Find where the given text appears and provide that cell's center as [x, y] coordinate. 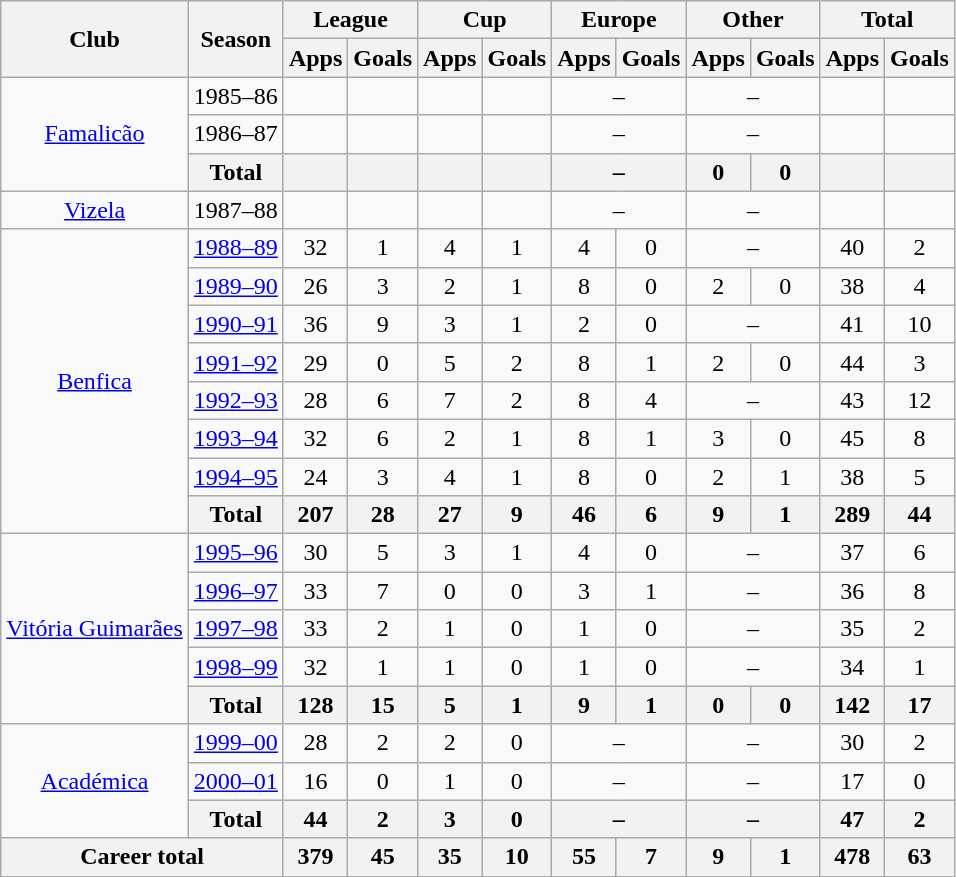
1985–86 [236, 96]
1999–00 [236, 743]
15 [383, 705]
Career total [142, 857]
41 [852, 324]
27 [450, 515]
Famalicão [95, 134]
1990–91 [236, 324]
Vizela [95, 210]
Cup [485, 20]
40 [852, 248]
Académica [95, 781]
379 [315, 857]
142 [852, 705]
League [350, 20]
207 [315, 515]
1991–92 [236, 362]
Other [753, 20]
34 [852, 667]
128 [315, 705]
1998–99 [236, 667]
37 [852, 553]
1994–95 [236, 477]
12 [920, 400]
26 [315, 286]
Season [236, 39]
63 [920, 857]
24 [315, 477]
1993–94 [236, 438]
43 [852, 400]
16 [315, 781]
Benfica [95, 381]
478 [852, 857]
2000–01 [236, 781]
47 [852, 819]
46 [584, 515]
1989–90 [236, 286]
289 [852, 515]
1987–88 [236, 210]
Vitória Guimarães [95, 629]
1992–93 [236, 400]
1996–97 [236, 591]
1997–98 [236, 629]
Europe [619, 20]
55 [584, 857]
1986–87 [236, 134]
29 [315, 362]
1995–96 [236, 553]
Club [95, 39]
1988–89 [236, 248]
